Locate the cell with the specified text and output its (x, y) center coordinate. 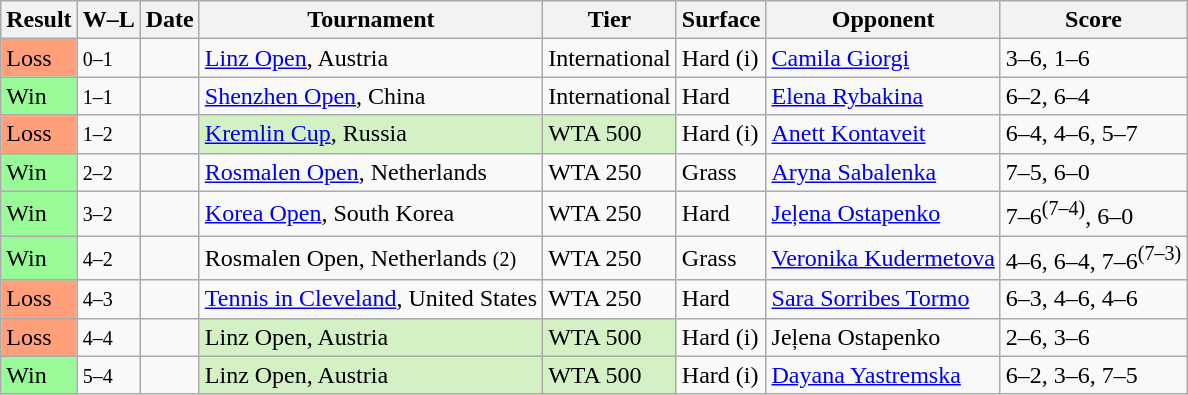
7–6(7–4), 6–0 (1093, 214)
Rosmalen Open, Netherlands (370, 172)
4–2 (108, 258)
3–6, 1–6 (1093, 58)
6–2, 3–6, 7–5 (1093, 375)
Rosmalen Open, Netherlands (2) (370, 258)
Tennis in Cleveland, United States (370, 299)
Korea Open, South Korea (370, 214)
Elena Rybakina (883, 96)
4–3 (108, 299)
Sara Sorribes Tormo (883, 299)
6–4, 4–6, 5–7 (1093, 134)
Camila Giorgi (883, 58)
2–6, 3–6 (1093, 337)
W–L (108, 20)
6–2, 6–4 (1093, 96)
5–4 (108, 375)
Tournament (370, 20)
1–1 (108, 96)
3–2 (108, 214)
Dayana Yastremska (883, 375)
Kremlin Cup, Russia (370, 134)
1–2 (108, 134)
Shenzhen Open, China (370, 96)
Veronika Kudermetova (883, 258)
Opponent (883, 20)
Date (170, 20)
4–4 (108, 337)
6–3, 4–6, 4–6 (1093, 299)
Anett Kontaveit (883, 134)
2–2 (108, 172)
Score (1093, 20)
Surface (721, 20)
Result (39, 20)
Aryna Sabalenka (883, 172)
Tier (610, 20)
7–5, 6–0 (1093, 172)
0–1 (108, 58)
4–6, 6–4, 7–6(7–3) (1093, 258)
